Search for the cell housing the specified text and yield its [x, y] center coordinate. 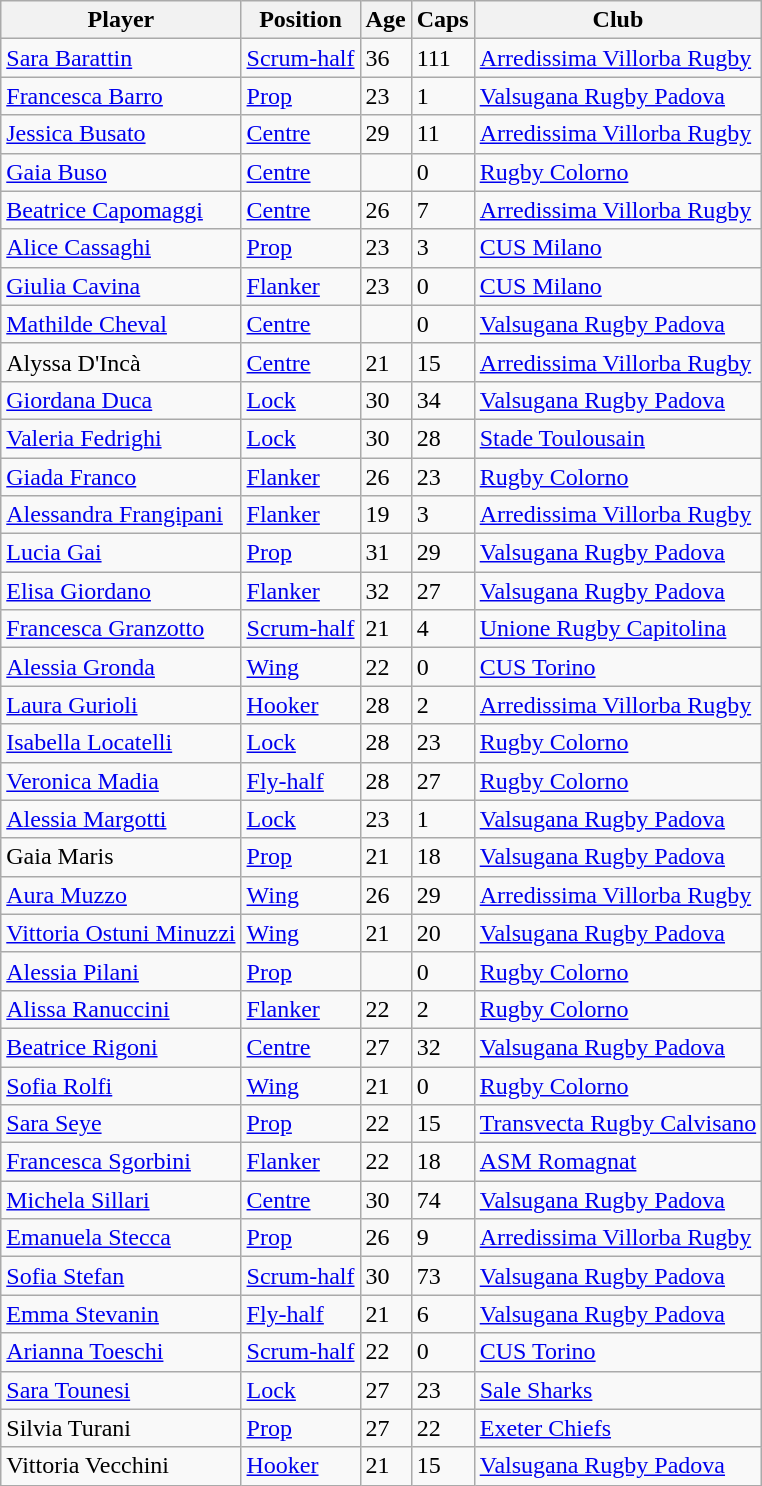
Laura Gurioli [121, 705]
Aura Muzzo [121, 895]
Stade Toulousain [618, 438]
9 [442, 1238]
4 [442, 629]
Arianna Toeschi [121, 1352]
ASM Romagnat [618, 1162]
Position [300, 20]
Alessandra Frangipani [121, 515]
Exeter Chiefs [618, 1428]
31 [386, 553]
Alyssa D'Incà [121, 362]
Beatrice Rigoni [121, 1047]
Emma Stevanin [121, 1314]
74 [442, 1200]
Alissa Ranuccini [121, 1009]
Isabella Locatelli [121, 743]
Vittoria Vecchini [121, 1466]
Alessia Margotti [121, 819]
Francesca Sgorbini [121, 1162]
6 [442, 1314]
Alessia Pilani [121, 971]
Transvecta Rugby Calvisano [618, 1124]
11 [442, 134]
20 [442, 933]
Sofia Rolfi [121, 1085]
Sara Seye [121, 1124]
Michela Sillari [121, 1200]
36 [386, 58]
Alessia Gronda [121, 667]
Silvia Turani [121, 1428]
Sofia Stefan [121, 1276]
Sale Sharks [618, 1390]
Giada Franco [121, 477]
Valeria Fedrighi [121, 438]
Unione Rugby Capitolina [618, 629]
Gaia Buso [121, 172]
7 [442, 210]
Elisa Giordano [121, 591]
Giordana Duca [121, 400]
Gaia Maris [121, 857]
Sara Barattin [121, 58]
Mathilde Cheval [121, 324]
Vittoria Ostuni Minuzzi [121, 933]
Player [121, 20]
Caps [442, 20]
Giulia Cavina [121, 286]
Beatrice Capomaggi [121, 210]
73 [442, 1276]
Jessica Busato [121, 134]
Lucia Gai [121, 553]
Emanuela Stecca [121, 1238]
Alice Cassaghi [121, 248]
34 [442, 400]
19 [386, 515]
111 [442, 58]
Francesca Granzotto [121, 629]
Veronica Madia [121, 781]
Age [386, 20]
Francesca Barro [121, 96]
Sara Tounesi [121, 1390]
Club [618, 20]
